Detect which cell encompasses the target text, then output its [x, y] center coordinate. 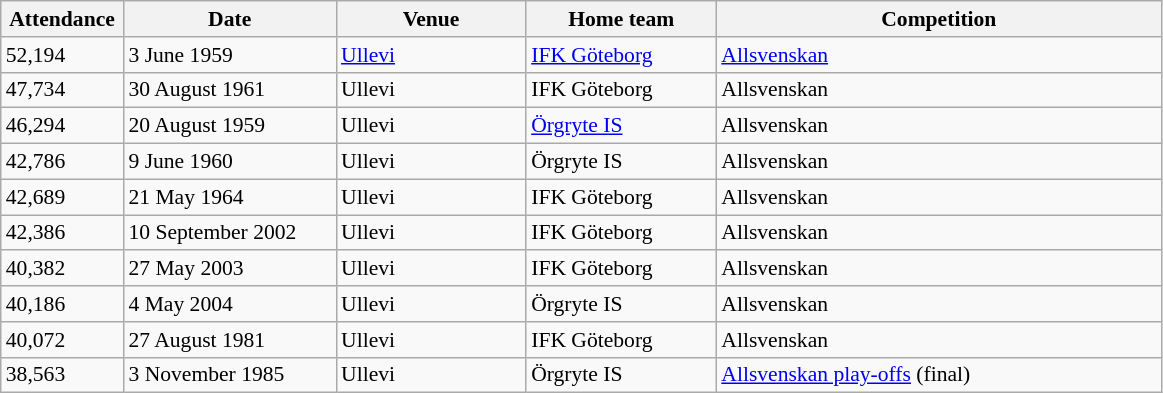
20 August 1959 [230, 126]
47,734 [62, 90]
Venue [431, 19]
27 August 1981 [230, 340]
42,786 [62, 162]
46,294 [62, 126]
Date [230, 19]
3 November 1985 [230, 375]
40,186 [62, 304]
10 September 2002 [230, 233]
42,689 [62, 197]
Attendance [62, 19]
Competition [938, 19]
40,072 [62, 340]
9 June 1960 [230, 162]
27 May 2003 [230, 269]
3 June 1959 [230, 55]
42,386 [62, 233]
Home team [621, 19]
30 August 1961 [230, 90]
40,382 [62, 269]
Allsvenskan play-offs (final) [938, 375]
4 May 2004 [230, 304]
52,194 [62, 55]
21 May 1964 [230, 197]
38,563 [62, 375]
